Search for the cell housing the specified text and yield its [X, Y] center coordinate. 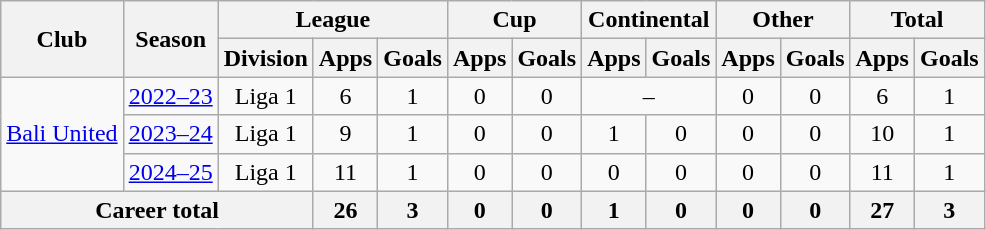
Total [917, 20]
Club [62, 39]
Other [783, 20]
2024–25 [170, 172]
– [649, 96]
Division [266, 58]
Bali United [62, 134]
League [332, 20]
9 [345, 134]
Continental [649, 20]
10 [882, 134]
26 [345, 210]
Season [170, 39]
Career total [158, 210]
Cup [514, 20]
27 [882, 210]
2022–23 [170, 96]
2023–24 [170, 134]
